Detect which cell encompasses the target text, then output its [x, y] center coordinate. 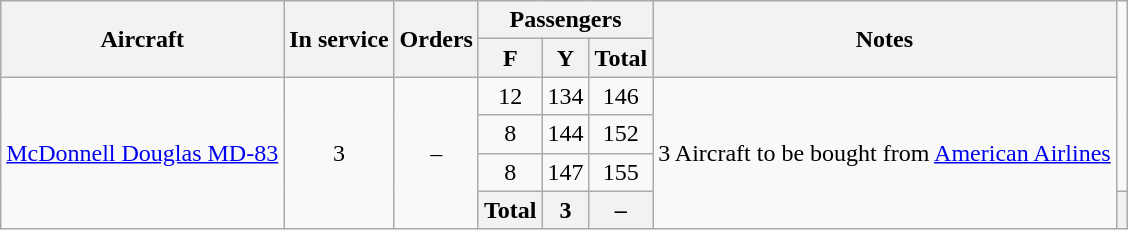
Passengers [565, 20]
Aircraft [142, 39]
152 [621, 134]
Notes [885, 39]
Orders [436, 39]
12 [510, 96]
134 [566, 96]
146 [621, 96]
147 [566, 172]
McDonnell Douglas MD-83 [142, 153]
In service [339, 39]
155 [621, 172]
3 Aircraft to be bought from American Airlines [885, 153]
Y [566, 58]
144 [566, 134]
F [510, 58]
